Output the (X, Y) coordinate of the center of the cell containing the given text.  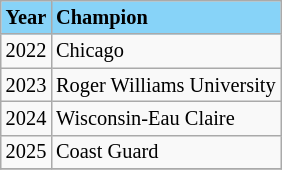
2025 (26, 152)
Chicago (166, 51)
Roger Williams University (166, 85)
Wisconsin-Eau Claire (166, 118)
2022 (26, 51)
2024 (26, 118)
2023 (26, 85)
Year (26, 17)
Coast Guard (166, 152)
Champion (166, 17)
